Output the [x, y] coordinate of the center of the cell containing the given text.  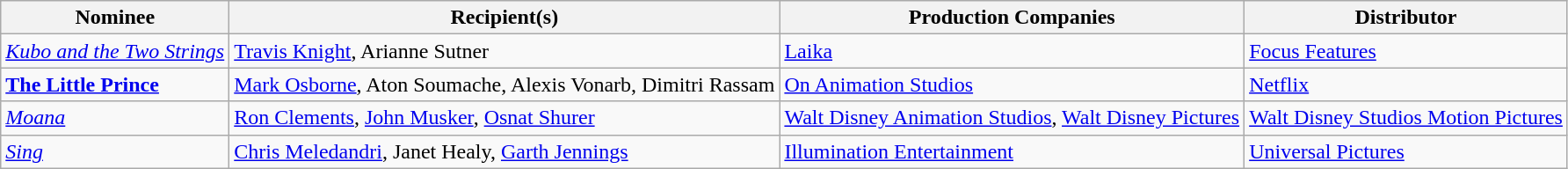
Laika [1013, 51]
Focus Features [1406, 51]
Netflix [1406, 84]
Nominee [115, 18]
Recipient(s) [505, 18]
Ron Clements, John Musker, Osnat Shurer [505, 118]
Walt Disney Animation Studios, Walt Disney Pictures [1013, 118]
Production Companies [1013, 18]
Chris Meledandri, Janet Healy, Garth Jennings [505, 151]
Kubo and the Two Strings [115, 51]
Moana [115, 118]
Sing [115, 151]
Distributor [1406, 18]
Travis Knight, Arianne Sutner [505, 51]
Universal Pictures [1406, 151]
On Animation Studios [1013, 84]
Walt Disney Studios Motion Pictures [1406, 118]
Illumination Entertainment [1013, 151]
The Little Prince [115, 84]
Mark Osborne, Aton Soumache, Alexis Vonarb, Dimitri Rassam [505, 84]
